Pinpoint the cell where the given text exists, returning its (X, Y) midpoint coordinate. 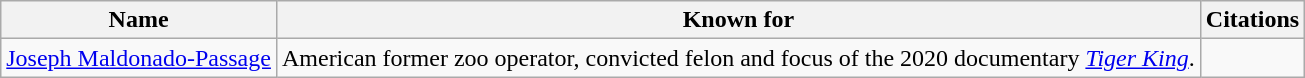
Known for (738, 20)
Name (139, 20)
American former zoo operator, convicted felon and focus of the 2020 documentary Tiger King. (738, 58)
Citations (1252, 20)
Joseph Maldonado-Passage (139, 58)
